Identify which cell holds the provided text, then report its [x, y] central coordinate. 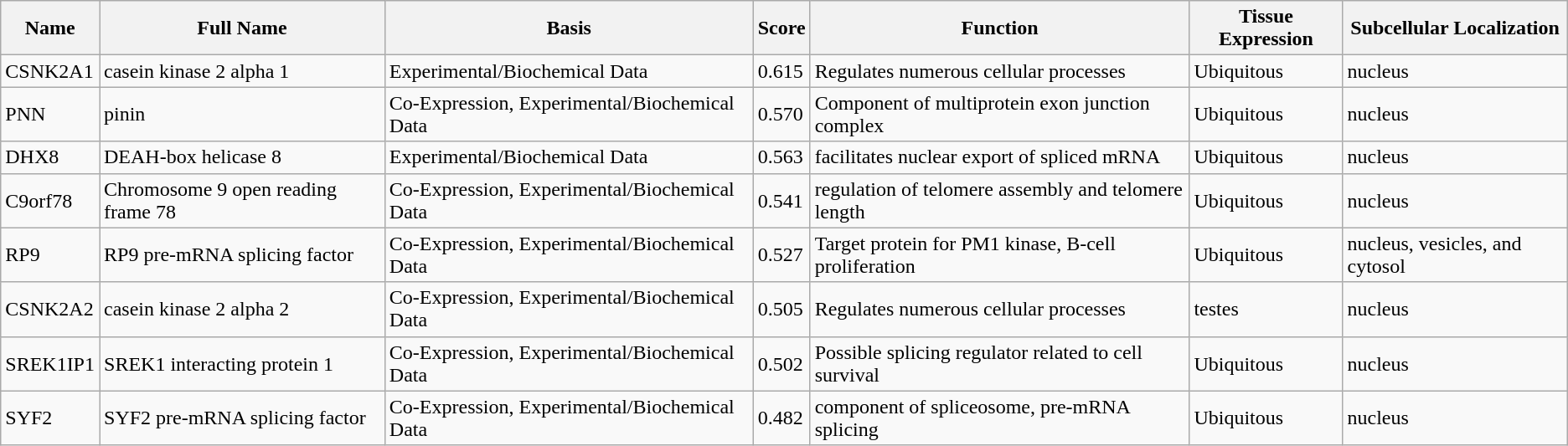
Chromosome 9 open reading frame 78 [241, 201]
PNN [50, 114]
SYF2 [50, 418]
DHX8 [50, 157]
Full Name [241, 28]
Name [50, 28]
Tissue Expression [1266, 28]
0.482 [781, 418]
Component of multiprotein exon junction complex [1000, 114]
C9orf78 [50, 201]
0.541 [781, 201]
RP9 pre-mRNA splicing factor [241, 254]
Target protein for PM1 kinase, B-cell proliferation [1000, 254]
0.505 [781, 310]
Score [781, 28]
nucleus, vesicles, and cytosol [1455, 254]
CSNK2A2 [50, 310]
casein kinase 2 alpha 2 [241, 310]
0.563 [781, 157]
Function [1000, 28]
0.615 [781, 71]
facilitates nuclear export of spliced mRNA [1000, 157]
CSNK2A1 [50, 71]
regulation of telomere assembly and telomere length [1000, 201]
pinin [241, 114]
Basis [569, 28]
casein kinase 2 alpha 1 [241, 71]
SYF2 pre-mRNA splicing factor [241, 418]
SREK1 interacting protein 1 [241, 363]
component of spliceosome, pre-mRNA splicing [1000, 418]
SREK1IP1 [50, 363]
Possible splicing regulator related to cell survival [1000, 363]
DEAH-box helicase 8 [241, 157]
0.570 [781, 114]
0.527 [781, 254]
RP9 [50, 254]
Subcellular Localization [1455, 28]
testes [1266, 310]
0.502 [781, 363]
